For the text-containing cell, return its midpoint in (X, Y) coordinate format. 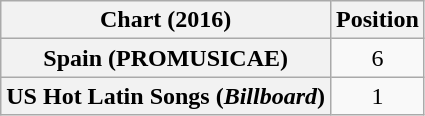
6 (378, 58)
US Hot Latin Songs (Billboard) (166, 96)
1 (378, 96)
Position (378, 20)
Chart (2016) (166, 20)
Spain (PROMUSICAE) (166, 58)
